Pinpoint the cell where the given text exists, returning its (X, Y) midpoint coordinate. 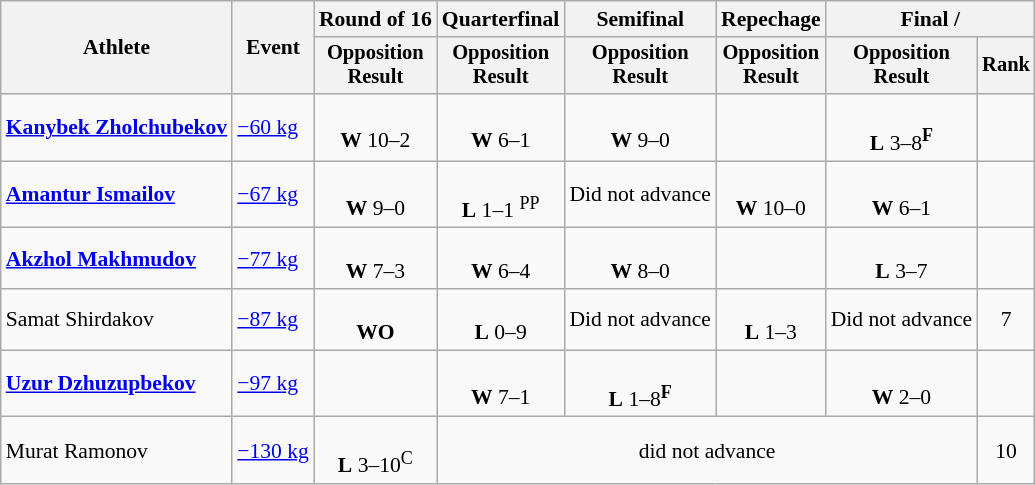
−97 kg (273, 384)
L 1–1 PP (501, 194)
L 3–7 (902, 258)
Rank (1006, 66)
−77 kg (273, 258)
Quarterfinal (501, 19)
−67 kg (273, 194)
WO (376, 320)
L 3–8F (902, 128)
7 (1006, 320)
W 7–3 (376, 258)
W 10–2 (376, 128)
W 10–0 (771, 194)
Event (273, 48)
Kanybek Zholchubekov (116, 128)
Akzhol Makhmudov (116, 258)
Semifinal (640, 19)
Amantur Ismailov (116, 194)
−60 kg (273, 128)
−130 kg (273, 450)
W 2–0 (902, 384)
W 8–0 (640, 258)
Samat Shirdakov (116, 320)
did not advance (707, 450)
W 7–1 (501, 384)
L 1–3 (771, 320)
Murat Ramonov (116, 450)
Athlete (116, 48)
L 3–10C (376, 450)
Repechage (771, 19)
L 1–8F (640, 384)
Final / (930, 19)
W 6–4 (501, 258)
−87 kg (273, 320)
10 (1006, 450)
Round of 16 (376, 19)
Uzur Dzhuzupbekov (116, 384)
L 0–9 (501, 320)
